Extract the (X, Y) coordinate from the center of the cell holding the provided text.  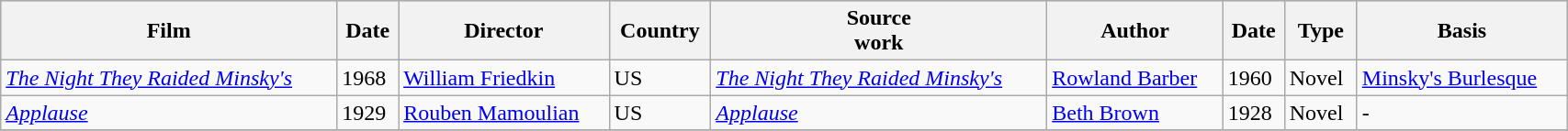
Sourcework (879, 31)
1929 (367, 113)
Country (660, 31)
Director (503, 31)
Film (169, 31)
Beth Brown (1135, 113)
Type (1321, 31)
- (1461, 113)
Rouben Mamoulian (503, 113)
Minsky's Burlesque (1461, 78)
William Friedkin (503, 78)
1928 (1253, 113)
Rowland Barber (1135, 78)
Author (1135, 31)
1960 (1253, 78)
1968 (367, 78)
Basis (1461, 31)
